Provide the (X, Y) coordinate of the cell's center where the given text is located.  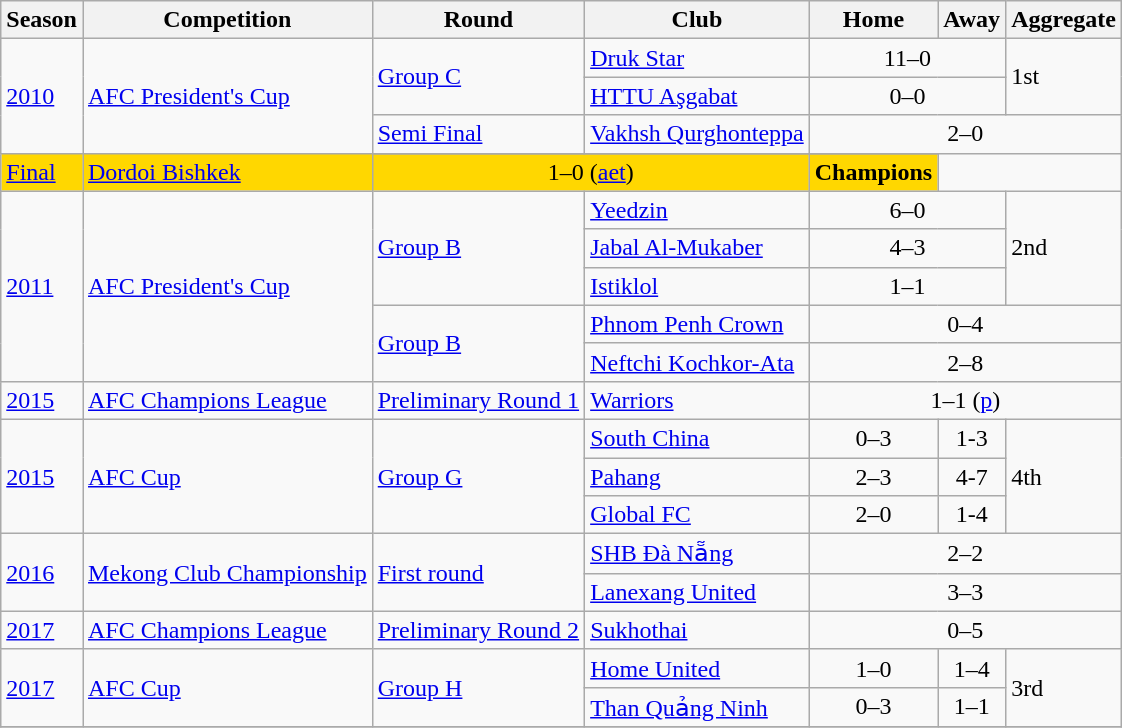
0–4 (965, 324)
First round (478, 573)
0–5 (965, 630)
Semi Final (478, 134)
0–0 (907, 96)
Warriors (698, 400)
1–4 (972, 668)
Istiklol (698, 286)
4-7 (972, 477)
Druk Star (698, 58)
Competition (227, 20)
11–0 (907, 58)
2–2 (965, 554)
2nd (1064, 248)
Champions (873, 172)
Lanexang United (698, 592)
Group C (478, 77)
Group H (478, 688)
1–0 (aet) (590, 172)
Sukhothai (698, 630)
6–0 (907, 210)
Neftchi Kochkor-Ata (698, 362)
Aggregate (1064, 20)
2010 (42, 96)
Phnom Penh Crown (698, 324)
Season (42, 20)
SHB Đà Nẵng (698, 554)
Home United (698, 668)
1-3 (972, 438)
Club (698, 20)
Pahang (698, 477)
Group G (478, 476)
Global FC (698, 515)
Home (873, 20)
3–3 (965, 592)
Vakhsh Qurghonteppa (698, 134)
Jabal Al-Mukaber (698, 248)
Than Quảng Ninh (698, 707)
2016 (42, 573)
3rd (1064, 688)
Away (972, 20)
Final (42, 172)
Mekong Club Championship (227, 573)
Dordoi Bishkek (227, 172)
South China (698, 438)
Round (478, 20)
1st (1064, 77)
4–3 (907, 248)
Preliminary Round 2 (478, 630)
HTTU Aşgabat (698, 96)
Yeedzin (698, 210)
2–8 (965, 362)
Preliminary Round 1 (478, 400)
4th (1064, 476)
2–3 (873, 477)
1–1 (p) (965, 400)
1-4 (972, 515)
2011 (42, 286)
1–0 (873, 668)
